For the text-containing cell, return its midpoint in (x, y) coordinate format. 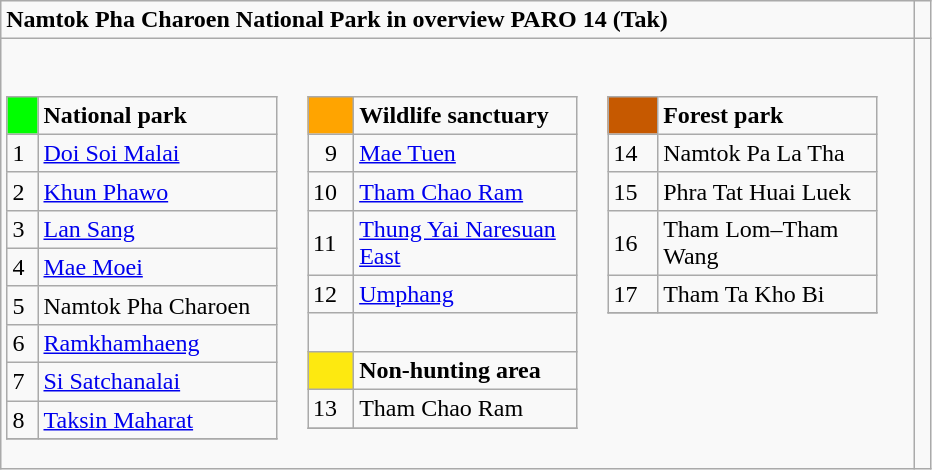
Non-hunting area (466, 370)
Mae Moei (157, 267)
Namtok Pha Charoen (157, 305)
10 (331, 191)
Phra Tat Huai Luek (768, 191)
6 (22, 343)
Namtok Pha Charoen National Park in overview PARO 14 (Tak) (458, 20)
9 (331, 153)
Mae Tuen (466, 153)
Lan Sang (157, 229)
15 (633, 191)
7 (22, 382)
Si Satchanalai (157, 382)
Umphang (466, 294)
Khun Phawo (157, 191)
5 (22, 305)
National park (157, 115)
12 (331, 294)
Taksin Maharat (157, 420)
14 (633, 153)
Ramkhamhaeng (157, 343)
Namtok Pa La Tha (768, 153)
1 (22, 153)
8 (22, 420)
3 (22, 229)
Tham Ta Kho Bi (768, 294)
Forest park (768, 115)
Tham Lom–Tham Wang (768, 242)
13 (331, 409)
Thung Yai Naresuan East (466, 242)
11 (331, 242)
4 (22, 267)
16 (633, 242)
17 (633, 294)
2 (22, 191)
Doi Soi Malai (157, 153)
Wildlife sanctuary (466, 115)
